Pinpoint the cell where the given text exists, returning its [x, y] midpoint coordinate. 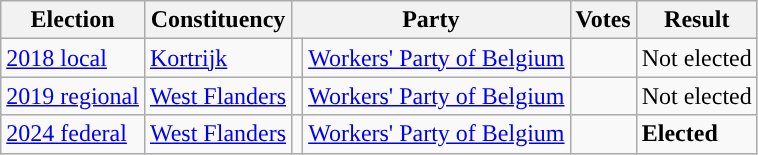
Election [73, 20]
2019 regional [73, 96]
Constituency [218, 20]
Result [696, 20]
Party [431, 20]
2024 federal [73, 134]
Votes [603, 20]
Elected [696, 134]
Kortrijk [218, 58]
2018 local [73, 58]
